Capture the cell that displays the provided text and extract its [x, y] central coordinate. 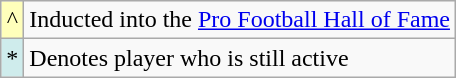
^ [12, 20]
Inducted into the Pro Football Hall of Fame [240, 20]
Denotes player who is still active [240, 58]
* [12, 58]
